Search for the cell housing the specified text and yield its [X, Y] center coordinate. 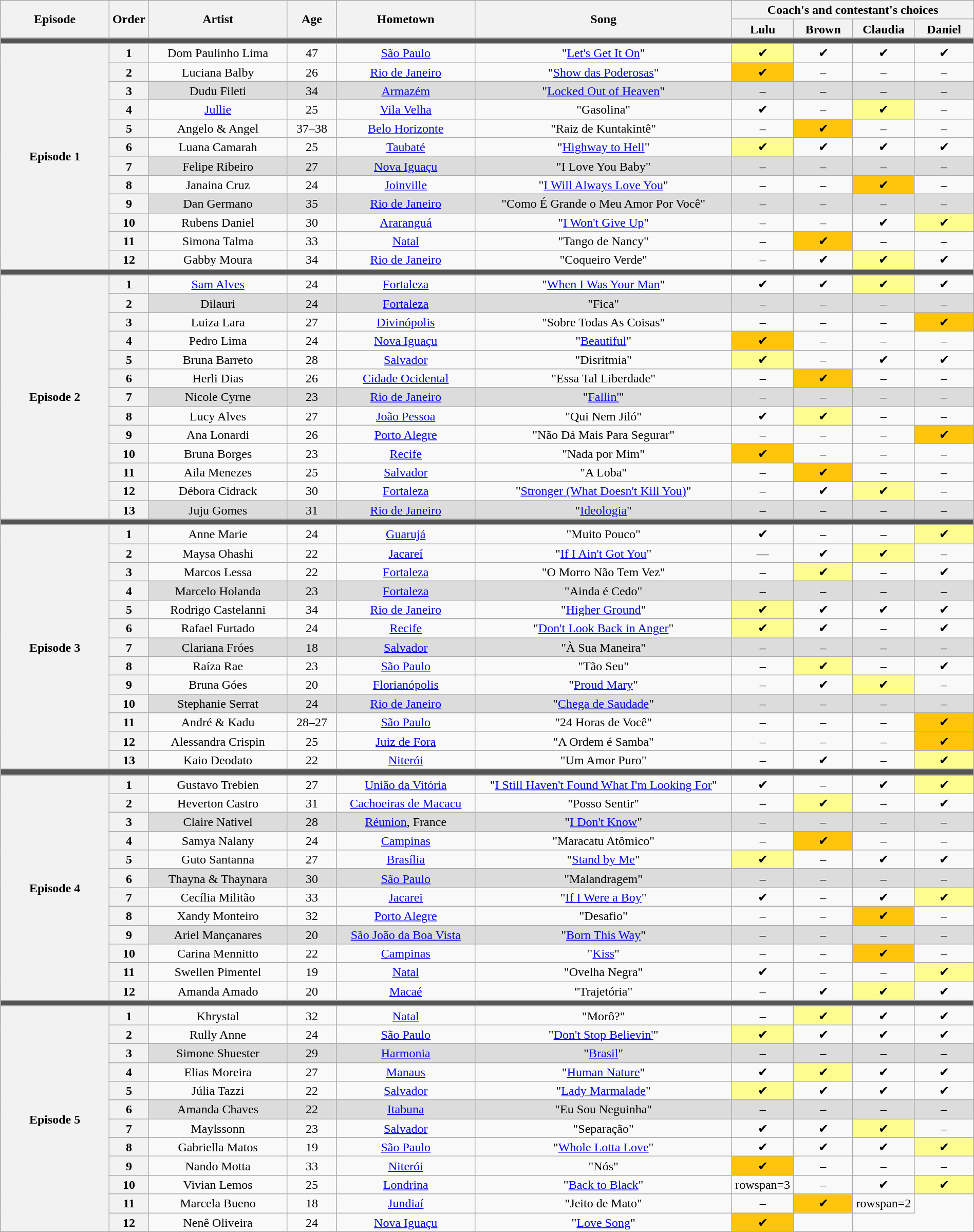
Rafael Furtado [218, 628]
"I Still Haven't Found What I'm Looking For" [603, 784]
"Beautiful" [603, 340]
"I Don't Know" [603, 822]
"Sobre Todas As Coisas" [603, 322]
Harmonia [406, 1053]
Macaé [406, 991]
Bruna Barreto [218, 360]
Order [128, 20]
Samya Nalany [218, 841]
Episode 1 [55, 156]
Xandy Monteiro [218, 916]
Juju Gomes [218, 510]
Episode [55, 20]
"Tão Seu" [603, 666]
Lulu [763, 29]
Kaio Deodato [218, 760]
"Ainda é Cedo" [603, 591]
Ana Lonardi [218, 435]
"Lady Marmalade" [603, 1091]
— [763, 553]
"Nada por Mim" [603, 453]
"Morô?" [603, 1016]
"A Loba" [603, 472]
"Born This Way" [603, 934]
Age [312, 20]
35 [312, 204]
Simona Talma [218, 242]
rowspan=3 [763, 1184]
Dilauri [218, 303]
Rubens Daniel [218, 222]
Guto Santanna [218, 859]
Hometown [406, 20]
Belo Horizonte [406, 128]
"Gasolina" [603, 110]
Gabby Moura [218, 260]
Claudia [884, 29]
Felipe Ribeiro [218, 166]
Luiza Lara [218, 322]
"O Morro Não Tem Vez" [603, 572]
Nicole Cyrne [218, 397]
"Proud Mary" [603, 685]
"Posso Sentir" [603, 803]
"Desafio" [603, 916]
"If I Ain't Got You" [603, 553]
Song [603, 20]
"Ideologia" [603, 510]
Brown [823, 29]
Episode 4 [55, 888]
"Raiz de Kuntakintê" [603, 128]
"Fica" [603, 303]
Luciana Balby [218, 72]
Gustavo Trebien [218, 784]
"Qui Nem Jiló" [603, 416]
Raíza Rae [218, 666]
Angelo & Angel [218, 128]
União da Vitória [406, 784]
Amanda Amado [218, 991]
"Don't Look Back in Anger" [603, 628]
"I Will Always Love You" [603, 185]
"Tango de Nancy" [603, 242]
"Trajetória" [603, 991]
Itabuna [406, 1109]
Araranguá [406, 222]
Janaina Cruz [218, 185]
"If I Were a Boy" [603, 897]
"Love Song" [603, 1222]
"Ovelha Negra" [603, 972]
Herli Dias [218, 378]
"Maracatu Atômico" [603, 841]
Jullie [218, 110]
"Malandragem" [603, 878]
Claire Nativel [218, 822]
"Jeito de Mato" [603, 1204]
Guarujá [406, 535]
"A Ordem é Samba" [603, 741]
Londrina [406, 1184]
"I Love You Baby" [603, 166]
Marcos Lessa [218, 572]
"24 Horas de Você" [603, 723]
"Brasil" [603, 1053]
Swellen Pimentel [218, 972]
29 [312, 1053]
Sam Alves [218, 285]
Débora Cidrack [218, 491]
Episode 2 [55, 397]
Amanda Chaves [218, 1109]
"Stronger (What Doesn't Kill You)" [603, 491]
Cidade Ocidental [406, 378]
"Show das Poderosas" [603, 72]
Coach's and contestant's choices [853, 10]
"Locked Out of Heaven" [603, 90]
Juiz de Fora [406, 741]
André & Kadu [218, 723]
Clariana Fróes [218, 647]
Pedro Lima [218, 340]
Nando Motta [218, 1166]
Manaus [406, 1072]
Vivian Lemos [218, 1184]
Lucy Alves [218, 416]
37–38 [312, 128]
"When I Was Your Man" [603, 285]
Jundiaí [406, 1204]
"Stand by Me" [603, 859]
Episode 5 [55, 1118]
Joinville [406, 185]
"Fallin'" [603, 397]
"Highway to Hell" [603, 147]
Armazém [406, 90]
Cachoeiras de Macacu [406, 803]
Rully Anne [218, 1034]
"Não Dá Mais Para Segurar" [603, 435]
Divinópolis [406, 322]
Khrystal [218, 1016]
Taubaté [406, 147]
Rodrigo Castelanni [218, 610]
Stephanie Serrat [218, 703]
Vila Velha [406, 110]
Dudu Fileti [218, 90]
Marcelo Holanda [218, 591]
Anne Marie [218, 535]
Cecília Militão [218, 897]
"Nós" [603, 1166]
"Higher Ground" [603, 610]
Bruna Borges [218, 453]
"Muito Pouco" [603, 535]
"À Sua Maneira" [603, 647]
Brasília [406, 859]
Maysa Ohashi [218, 553]
Carina Mennitto [218, 954]
Réunion, France [406, 822]
"Don't Stop Believin'" [603, 1034]
João Pessoa [406, 416]
Ariel Mançanares [218, 934]
"Eu Sou Neguinha" [603, 1109]
Simone Shuester [218, 1053]
Luana Camarah [218, 147]
"Let's Get It On" [603, 53]
"Coqueiro Verde" [603, 260]
Júlia Tazzi [218, 1091]
28–27 [312, 723]
Jacarei [406, 897]
Gabriella Matos [218, 1147]
Thayna & Thaynara [218, 878]
Alessandra Crispin [218, 741]
Jacareí [406, 553]
Nenê Oliveira [218, 1222]
"Disritmia" [603, 360]
47 [312, 53]
Dan Germano [218, 204]
"Essa Tal Liberdade" [603, 378]
"Como É Grande o Meu Amor Por Você" [603, 204]
Heverton Castro [218, 803]
Elias Moreira [218, 1072]
Bruna Góes [218, 685]
"Um Amor Puro" [603, 760]
São João da Boa Vista [406, 934]
"Back to Black" [603, 1184]
"Chega de Saudade" [603, 703]
Maylssonn [218, 1129]
"Human Nature" [603, 1072]
Florianópolis [406, 685]
Marcela Bueno [218, 1204]
"I Won't Give Up" [603, 222]
Artist [218, 20]
rowspan=2 [884, 1204]
"Whole Lotta Love" [603, 1147]
Dom Paulinho Lima [218, 53]
Aila Menezes [218, 472]
"Separação" [603, 1129]
Episode 3 [55, 647]
"Kiss" [603, 954]
Daniel [944, 29]
